Search for the cell housing the specified text and yield its (x, y) center coordinate. 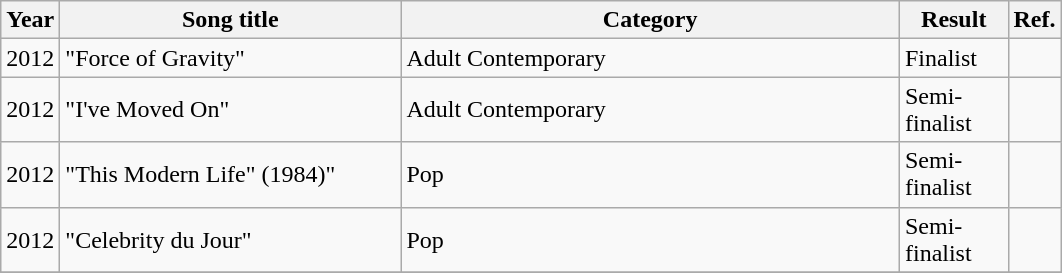
"This Modern Life" (1984)" (230, 174)
Ref. (1034, 20)
Category (650, 20)
"Force of Gravity" (230, 58)
"Celebrity du Jour" (230, 240)
Result (954, 20)
Year (30, 20)
Song title (230, 20)
Finalist (954, 58)
"I've Moved On" (230, 110)
